Provide the (x, y) coordinate of the cell's center where the given text is located.  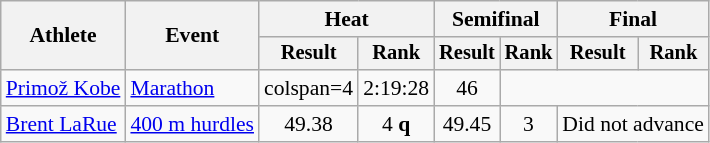
49.45 (467, 124)
colspan=4 (308, 88)
Semifinal (496, 19)
Athlete (64, 36)
49.38 (308, 124)
4 q (396, 124)
Primož Kobe (64, 88)
Marathon (192, 88)
Heat (346, 19)
3 (529, 124)
Did not advance (633, 124)
2:19:28 (396, 88)
Brent LaRue (64, 124)
46 (467, 88)
Final (633, 19)
400 m hurdles (192, 124)
Event (192, 36)
